Detect which cell encompasses the target text, then output its (x, y) center coordinate. 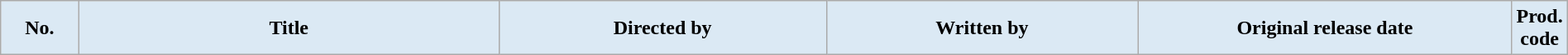
Prod.code (1540, 28)
Original release date (1325, 28)
Written by (982, 28)
Title (289, 28)
No. (40, 28)
Directed by (662, 28)
